Search for the cell housing the specified text and yield its (x, y) center coordinate. 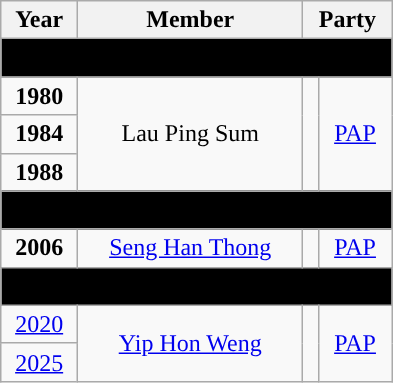
Yip Hon Weng (190, 343)
2006 (40, 248)
Seng Han Thong (190, 248)
1988 (40, 172)
2020 (40, 324)
Year (40, 20)
1980 (40, 96)
1984 (40, 134)
Constituency abolished (1991 – 2006) (196, 210)
Party (348, 20)
Lau Ping Sum (190, 134)
2025 (40, 362)
Member (190, 20)
Formation (196, 58)
Constituency abolished (2011 – 2020) (196, 286)
